Detect which cell encompasses the target text, then output its (X, Y) center coordinate. 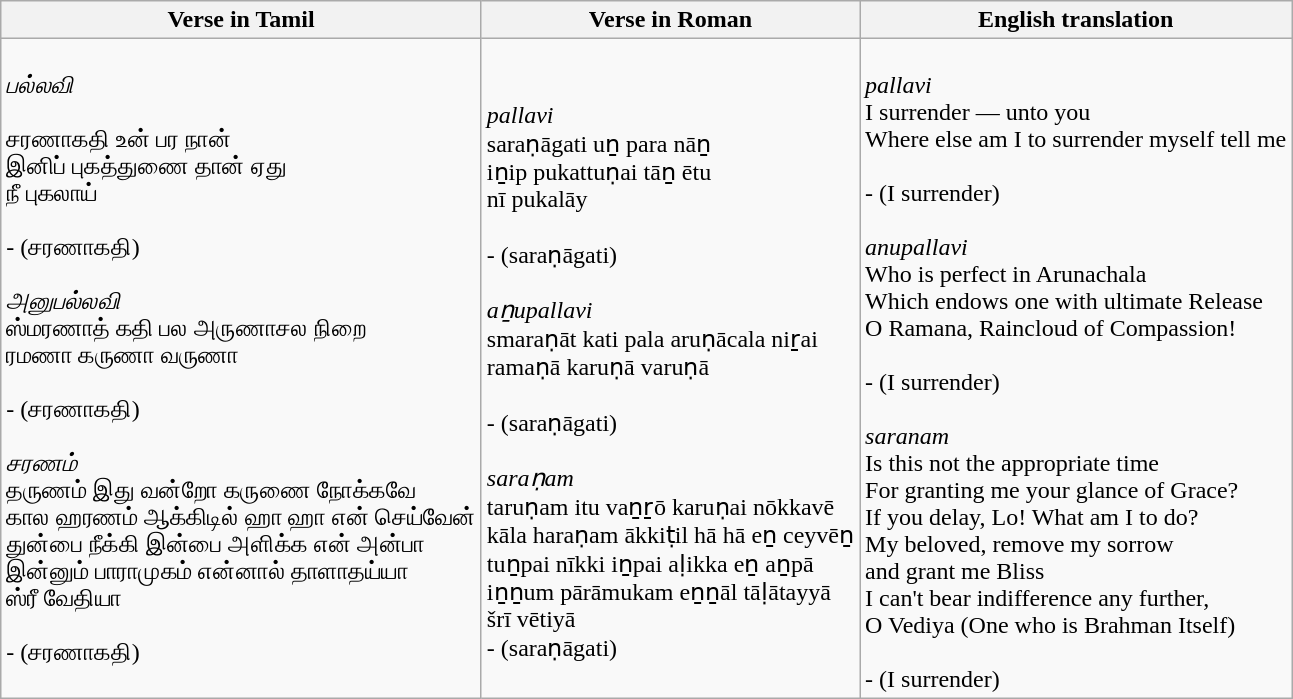
English translation (1076, 20)
Verse in Roman (670, 20)
Verse in Tamil (242, 20)
